Extract the (x, y) coordinate from the center of the cell holding the provided text.  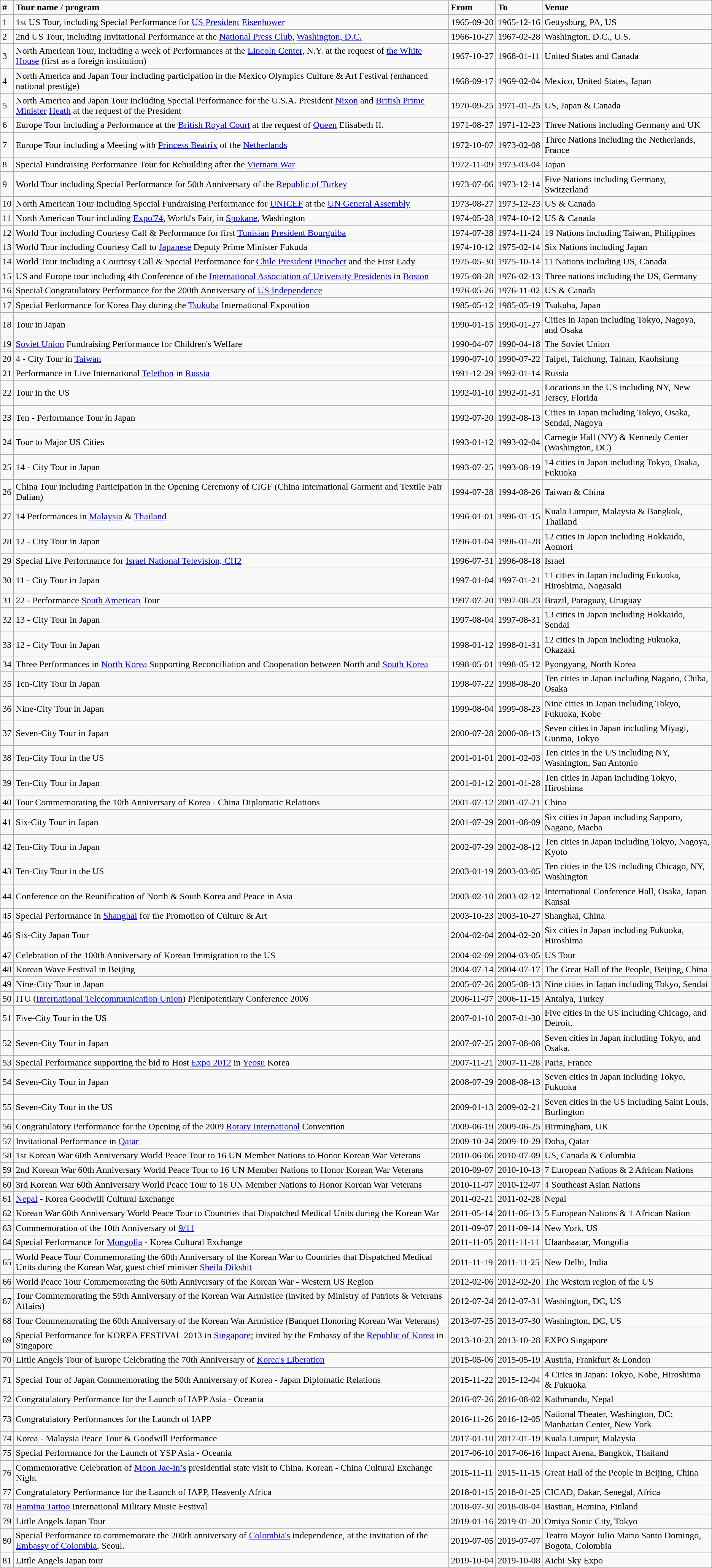
11 (7, 218)
National Theater, Washington, DC; Manhattan Center, New York (627, 1419)
US, Japan & Canada (627, 106)
Tour Commemorating the 10th Anniversary of Korea - China Diplomatic Relations (231, 802)
1975-08-28 (472, 276)
8 (7, 164)
United States and Canada (627, 56)
Tour to Major US Cities (231, 442)
34 (7, 664)
Performance in Live International Telethon in Russia (231, 373)
2011-09-14 (519, 1228)
2016-11-26 (472, 1419)
57 (7, 1141)
Korean Wave Festival in Beijing (231, 970)
1998-01-31 (519, 644)
US Tour (627, 955)
2012-02-06 (472, 1282)
Gettysburg, PA, US (627, 22)
78 (7, 1507)
51 (7, 1018)
48 (7, 970)
Invitational Performance in Qatar (231, 1141)
7 (7, 145)
Six Nations including Japan (627, 247)
14 (7, 262)
2011-11-19 (472, 1262)
Cities in Japan including Tokyo, Osaka, Sendai, Nagoya (627, 418)
Special Performance for Korea Day during the Tsukuba International Exposition (231, 305)
2000-08-13 (519, 733)
28 (7, 541)
1999-08-23 (519, 708)
Paris, France (627, 1062)
2015-11-11 (472, 1472)
Europe Tour including a Performance at the British Royal Court at the request of Queen Elisabeth II. (231, 125)
1990-01-27 (519, 325)
Ten cities in Japan including Tokyo, Nagoya, Kyoto (627, 847)
# (7, 8)
Six cities in Japan including Sapporo, Nagano, Maeba (627, 822)
1997-01-04 (472, 580)
1990-01-15 (472, 325)
World Tour including Special Performance for 50th Anniversary of the Republic of Turkey (231, 184)
12 cities in Japan including Fukuoka, Okazaki (627, 644)
2015-05-06 (472, 1360)
Locations in the US including NY, New Jersey, Florida (627, 393)
22 (7, 393)
Congratulatory Performance for the Opening of the 2009 Rotary International Convention (231, 1126)
2019-10-08 (519, 1560)
Hamina Tattoo International Military Music Festival (231, 1507)
1998-05-01 (472, 664)
North American Tour including Expo'74, World's Fair, in Spokane, Washington (231, 218)
Venue (627, 8)
61 (7, 1199)
2016-07-26 (472, 1399)
13 cities in Japan including Hokkaido, Sendai (627, 620)
19 Nations including Taiwan, Philippines (627, 232)
2011-02-28 (519, 1199)
North American Tour, including a week of Performances at the Lincoln Center, N.Y. at the request of the White House (first as a foreign institution) (231, 56)
2009-06-19 (472, 1126)
1992-01-14 (519, 373)
Special Performance for Mongolia - Korea Cultural Exchange (231, 1242)
63 (7, 1228)
17 (7, 305)
14 - City Tour in Japan (231, 467)
1973-03-04 (519, 164)
2019-01-16 (472, 1521)
Tsukuba, Japan (627, 305)
World Tour including Courtesy Call to Japanese Deputy Prime Minister Fukuda (231, 247)
1971-01-25 (519, 106)
1992-01-10 (472, 393)
1965-12-16 (519, 22)
1975-02-14 (519, 247)
Special Performance in Shanghai for the Promotion of Culture & Art (231, 916)
2003-01-19 (472, 871)
1972-10-07 (472, 145)
2016-08-02 (519, 1399)
2011-11-05 (472, 1242)
64 (7, 1242)
1975-05-30 (472, 262)
2004-02-09 (472, 955)
Three Nations including the Netherlands, France (627, 145)
68 (7, 1321)
25 (7, 467)
66 (7, 1282)
1993-08-19 (519, 467)
US, Canada & Columbia (627, 1155)
2018-01-25 (519, 1492)
1993-01-12 (472, 442)
The Soviet Union (627, 344)
16 (7, 291)
Little Angels Japan Tour (231, 1521)
1996-01-01 (472, 517)
Doha, Qatar (627, 1141)
Seven-City Tour in the US (231, 1107)
56 (7, 1126)
Kathmandu, Nepal (627, 1399)
47 (7, 955)
Five cities in the US including Chicago, and Detroit. (627, 1018)
Six-City Tour in Japan (231, 822)
15 (7, 276)
Mexico, United States, Japan (627, 81)
1992-08-13 (519, 418)
2013-07-30 (519, 1321)
80 (7, 1541)
1993-07-25 (472, 467)
29 (7, 561)
1993-02-04 (519, 442)
2007-07-25 (472, 1043)
Ulaanbaatar, Mongolia (627, 1242)
21 (7, 373)
2002-07-29 (472, 847)
Impact Arena, Bangkok, Thailand (627, 1453)
32 (7, 620)
79 (7, 1521)
Special Tour of Japan Commemorating the 50th Anniversary of Korea - Japan Diplomatic Relations (231, 1379)
1990-04-07 (472, 344)
4 (7, 81)
2007-01-10 (472, 1018)
1998-07-22 (472, 684)
1973-12-23 (519, 204)
Israel (627, 561)
1973-02-08 (519, 145)
Soviet Union Fundraising Performance for Children's Welfare (231, 344)
72 (7, 1399)
12 cities in Japan including Hokkaido, Aomori (627, 541)
59 (7, 1170)
1994-07-28 (472, 491)
76 (7, 1472)
2010-10-13 (519, 1170)
2005-07-26 (472, 984)
Tour in Japan (231, 325)
2015-05-19 (519, 1360)
2003-03-05 (519, 871)
2008-07-29 (472, 1082)
53 (7, 1062)
1973-07-06 (472, 184)
26 (7, 491)
2009-06-25 (519, 1126)
65 (7, 1262)
2003-02-10 (472, 896)
45 (7, 916)
73 (7, 1419)
2018-01-15 (472, 1492)
2007-11-21 (472, 1062)
Tour name / program (231, 8)
Three Performances in North Korea Supporting Reconciliation and Cooperation between North and South Korea (231, 664)
4 Southeast Asian Nations (627, 1184)
30 (7, 580)
1996-01-04 (472, 541)
1985-05-19 (519, 305)
1966-10-27 (472, 37)
The Western region of the US (627, 1282)
36 (7, 708)
China Tour including Participation in the Opening Ceremony of CIGF (China International Garment and Textile Fair Dalian) (231, 491)
Seven cities in the US including Saint Louis, Burlington (627, 1107)
2000-07-28 (472, 733)
Special Performance supporting the bid to Host Expo 2012 in Yeosu Korea (231, 1062)
Taiwan & China (627, 491)
New York, US (627, 1228)
31 (7, 600)
2001-08-09 (519, 822)
2004-07-14 (472, 970)
1968-01-11 (519, 56)
2004-02-20 (519, 936)
60 (7, 1184)
Taipei, Taichung, Tainan, Kaohsiung (627, 359)
40 (7, 802)
2007-01-30 (519, 1018)
Ten cities in the US including NY, Washington, San Antonio (627, 758)
1990-07-22 (519, 359)
Ten - Performance Tour in Japan (231, 418)
Special Live Performance for Israel National Television, CH2 (231, 561)
Six cities in Japan including Fukuoka, Hiroshima (627, 936)
67 (7, 1301)
Three nations including the US, Germany (627, 276)
2015-11-15 (519, 1472)
1992-07-20 (472, 418)
Teatro Mayor Julio Mario Santo Domingo, Bogota, Colombia (627, 1541)
Nepal - Korea Goodwill Cultural Exchange (231, 1199)
2018-07-30 (472, 1507)
2009-10-24 (472, 1141)
International Conference Hall, Osaka, Japan Kansai (627, 896)
Ten cities in Japan including Tokyo, Hiroshima (627, 783)
North American Tour including Special Fundraising Performance for UNICEF at the UN General Assembly (231, 204)
2019-01-20 (519, 1521)
71 (7, 1379)
Birmingham, UK (627, 1126)
1973-12-14 (519, 184)
Carnegie Hall (NY) & Kennedy Center (Washington, DC) (627, 442)
2003-02-12 (519, 896)
The Great Hall of the People, Beijing, China (627, 970)
2002-08-12 (519, 847)
Nine cities in Japan including Tokyo, Fukuoka, Kobe (627, 708)
1998-05-12 (519, 664)
Ten cities in Japan including Nagano, Chiba, Osaka (627, 684)
1965-09-20 (472, 22)
1999-08-04 (472, 708)
11 - City Tour in Japan (231, 580)
1996-01-15 (519, 517)
74 (7, 1438)
1976-05-26 (472, 291)
10 (7, 204)
2009-02-21 (519, 1107)
1973-08-27 (472, 204)
ITU (International Telecommunication Union) Plenipotentiary Conference 2006 (231, 999)
Ten cities in the US including Chicago, NY, Washington (627, 871)
1969-02-04 (519, 81)
1998-08-20 (519, 684)
1997-08-23 (519, 600)
2019-10-04 (472, 1560)
Shanghai, China (627, 916)
49 (7, 984)
43 (7, 871)
69 (7, 1341)
2017-01-19 (519, 1438)
2003-10-23 (472, 916)
2001-07-21 (519, 802)
Tour in the US (231, 393)
18 (7, 325)
1971-12-23 (519, 125)
20 (7, 359)
From (472, 8)
2018-08-04 (519, 1507)
3 (7, 56)
4 - City Tour in Taiwan (231, 359)
1970-09-25 (472, 106)
Kuala Lumpur, Malaysia (627, 1438)
2012-07-24 (472, 1301)
World Tour including Courtesy Call & Performance for first Tunisian President Bourguiba (231, 232)
2012-07-31 (519, 1301)
1990-04-18 (519, 344)
World Tour including a Courtesy Call & Special Performance for Chile President Pinochet and the First Lady (231, 262)
2015-12-04 (519, 1379)
Nepal (627, 1199)
Special Congratulatory Performance for the 200th Anniversary of US Independence (231, 291)
2010-11-07 (472, 1184)
Japan (627, 164)
Special Performance to commemorate the 200th anniversary of Colombia's independence, at the invitation of the Embassy of Colombia, Seoul. (231, 1541)
World Peace Tour Commemorating the 60th Anniversary of the Korean War - Western US Region (231, 1282)
Congratulatory Performance for the Launch of IAPP, Heavenly Africa (231, 1492)
Omiya Sonic City, Tokyo (627, 1521)
55 (7, 1107)
2001-02-03 (519, 758)
2011-05-14 (472, 1213)
2010-12-07 (519, 1184)
1998-01-12 (472, 644)
Five-City Tour in the US (231, 1018)
2 (7, 37)
Six-City Japan Tour (231, 936)
2010-07-09 (519, 1155)
Nine cities in Japan including Tokyo, Sendai (627, 984)
2005-08-13 (519, 984)
Europe Tour including a Meeting with Princess Beatrix of the Netherlands (231, 145)
EXPO Singapore (627, 1341)
Celebration of the 100th Anniversary of Korean Immigration to the US (231, 955)
2013-10-28 (519, 1341)
Conference on the Reunification of North & South Korea and Peace in Asia (231, 896)
1994-08-26 (519, 491)
2004-02-04 (472, 936)
62 (7, 1213)
2009-10-29 (519, 1141)
Kuala Lumpur, Malaysia & Bangkok, Thailand (627, 517)
9 (7, 184)
11 cities in Japan including Fukuoka, Hiroshima, Nagasaki (627, 580)
3rd Korean War 60th Anniversary World Peace Tour to 16 UN Member Nations to Honor Korean War Veterans (231, 1184)
2003-10-27 (519, 916)
38 (7, 758)
2017-06-10 (472, 1453)
46 (7, 936)
Korean War 60th Anniversary World Peace Tour to Countries that Dispatched Medical Units during the Korean War (231, 1213)
1997-08-04 (472, 620)
39 (7, 783)
44 (7, 896)
1968-09-17 (472, 81)
1992-01-31 (519, 393)
27 (7, 517)
19 (7, 344)
North America and Japan Tour including participation in the Mexico Olympics Culture & Art Festival (enhanced national prestige) (231, 81)
Special Fundraising Performance Tour for Rebuilding after the Vietnam War (231, 164)
2016-12-05 (519, 1419)
2007-11-28 (519, 1062)
1974-07-28 (472, 232)
22 - Performance South American Tour (231, 600)
Aichi Sky Expo (627, 1560)
2011-11-11 (519, 1242)
2015-11-22 (472, 1379)
Five Nations including Germany, Switzerland (627, 184)
7 European Nations & 2 African Nations (627, 1170)
2019-07-07 (519, 1541)
5 European Nations & 1 African Nation (627, 1213)
2001-07-29 (472, 822)
Korea - Malaysia Peace Tour & Goodwill Performance (231, 1438)
2017-06-16 (519, 1453)
1st Korean War 60th Anniversary World Peace Tour to 16 UN Member Nations to Honor Korean War Veterans (231, 1155)
1990-07-10 (472, 359)
2008-08-13 (519, 1082)
1997-01-21 (519, 580)
2006-11-07 (472, 999)
1991-12-29 (472, 373)
Bastian, Hamina, Finland (627, 1507)
58 (7, 1155)
2017-01-10 (472, 1438)
2013-07-25 (472, 1321)
Little Angels Japan tour (231, 1560)
1997-08-31 (519, 620)
42 (7, 847)
14 Performances in Malaysia & Thailand (231, 517)
2001-01-01 (472, 758)
41 (7, 822)
Russia (627, 373)
4 Cities in Japan: Tokyo, Kobe, Hiroshima & Fukuoka (627, 1379)
11 Nations including US, Canada (627, 262)
1996-01-28 (519, 541)
37 (7, 733)
2011-11-25 (519, 1262)
Cities in Japan including Tokyo, Nagoya, and Osaka (627, 325)
2nd US Tour, including Invitational Performance at the National Press Club, Washington, D.C. (231, 37)
24 (7, 442)
2001-01-12 (472, 783)
81 (7, 1560)
2012-02-20 (519, 1282)
2009-01-13 (472, 1107)
2006-11-15 (519, 999)
CICAD, Dakar, Senegal, Africa (627, 1492)
35 (7, 684)
1 (7, 22)
1996-07-31 (472, 561)
1997-07-20 (472, 600)
1971-08-27 (472, 125)
Antalya, Turkey (627, 999)
1996-08-18 (519, 561)
2019-07-05 (472, 1541)
2001-07-12 (472, 802)
52 (7, 1043)
70 (7, 1360)
Tour Commemorating the 60th Anniversary of the Korean War Armistice (Banquet Honoring Korean War Veterans) (231, 1321)
Special Performance for the Launch of YSP Asia - Oceania (231, 1453)
Congratulatory Performances for the Launch of IAPP (231, 1419)
US and Europe tour including 4th Conference of the International Association of University Presidents in Boston (231, 276)
2001-01-28 (519, 783)
2010-06-06 (472, 1155)
New Delhi, India (627, 1262)
1974-11-24 (519, 232)
1976-02-13 (519, 276)
13 (7, 247)
2013-10-23 (472, 1341)
2010-09-07 (472, 1170)
50 (7, 999)
To (519, 8)
Congratulatory Performance for the Launch of IAPP Asia - Oceania (231, 1399)
Three Nations including Germany and UK (627, 125)
Seven cities in Japan including Miyagi, Gunma, Tokyo (627, 733)
Tour Commemorating the 59th Anniversary of the Korean War Armistice (invited by Ministry of Patriots & Veterans Affairs) (231, 1301)
1974-05-28 (472, 218)
2011-09-07 (472, 1228)
1967-10-27 (472, 56)
1985-05-12 (472, 305)
Seven cities in Japan including Tokyo, Fukuoka (627, 1082)
54 (7, 1082)
Great Hall of the People in Beijing, China (627, 1472)
Special Performance for KOREA FESTIVAL 2013 in Singapore; invited by the Embassy of the Republic of Korea in Singapore (231, 1341)
1967-02-28 (519, 37)
Brazil, Paraguay, Uruguay (627, 600)
1st US Tour, including Special Performance for US President Eisenhower (231, 22)
1975-10-14 (519, 262)
5 (7, 106)
77 (7, 1492)
Austria, Frankfurt & London (627, 1360)
1972-11-09 (472, 164)
75 (7, 1453)
Commemoration of the 10th Anniversary of 9/11 (231, 1228)
2011-06-13 (519, 1213)
China (627, 802)
2011-02-21 (472, 1199)
2007-08-08 (519, 1043)
6 (7, 125)
Commemorative Celebration of Moon Jae-in’s presidential state visit to China. Korean - China Cultural Exchange Night (231, 1472)
33 (7, 644)
2004-07-17 (519, 970)
Little Angels Tour of Europe Celebrating the 70th Anniversary of Korea's Liberation (231, 1360)
Washington, D.C., U.S. (627, 37)
Pyongyang, North Korea (627, 664)
23 (7, 418)
1976-11-02 (519, 291)
2004-03-05 (519, 955)
14 cities in Japan including Tokyo, Osaka, Fukuoka (627, 467)
13 - City Tour in Japan (231, 620)
Seven cities in Japan including Tokyo, and Osaka. (627, 1043)
2nd Korean War 60th Anniversary World Peace Tour to 16 UN Member Nations to Honor Korean War Veterans (231, 1170)
12 (7, 232)
